Capture the cell that displays the provided text and extract its [X, Y] central coordinate. 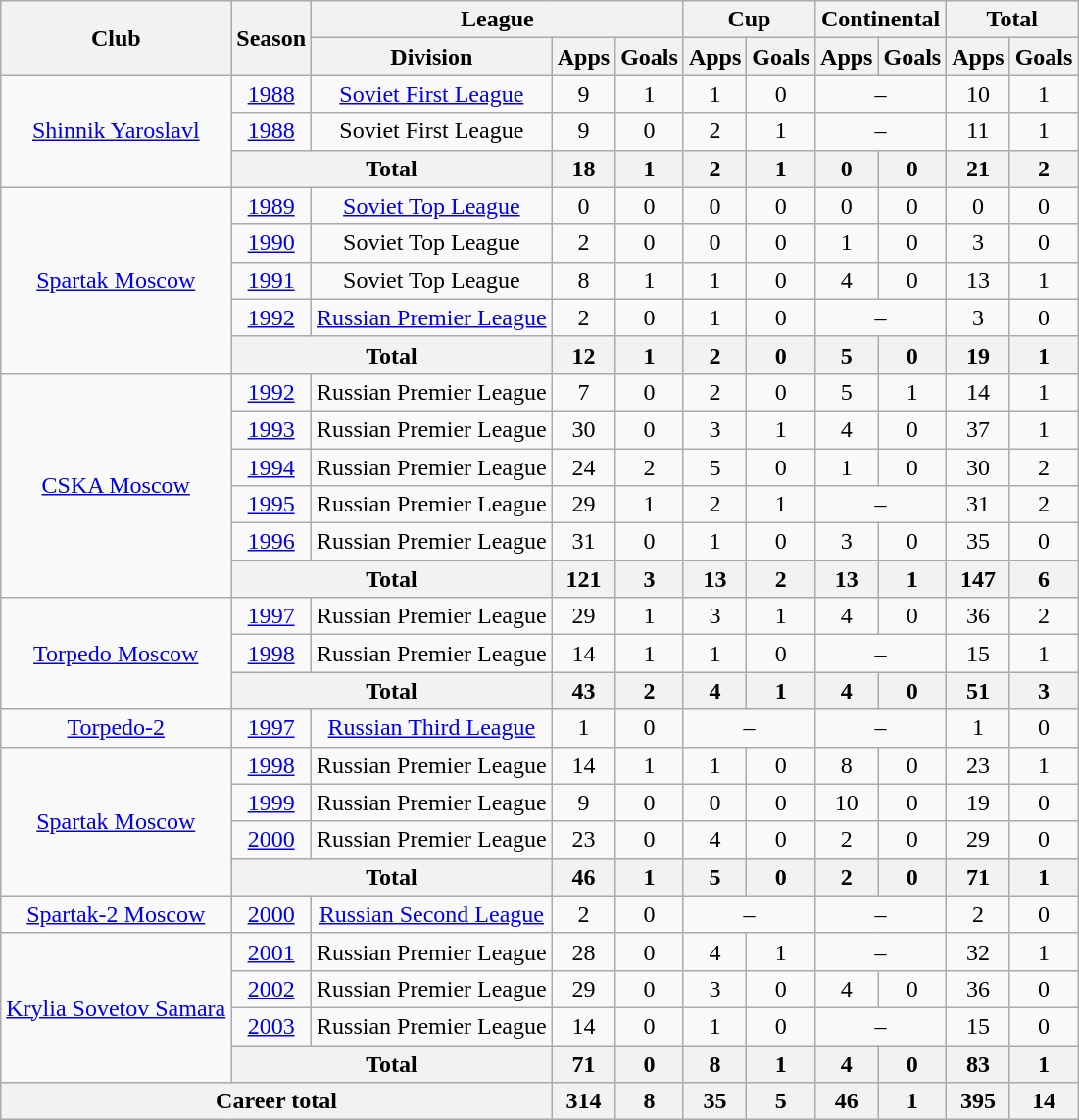
Continental [881, 20]
1994 [271, 467]
Krylia Sovetov Samara [116, 1007]
Shinnik Yaroslavl [116, 131]
1991 [271, 280]
Spartak-2 Moscow [116, 914]
2002 [271, 989]
2003 [271, 1026]
Torpedo Moscow [116, 654]
1993 [271, 429]
Cup [749, 20]
1996 [271, 542]
1999 [271, 803]
18 [583, 169]
2001 [271, 951]
32 [978, 951]
7 [583, 392]
83 [978, 1063]
12 [583, 355]
121 [583, 579]
Russian Third League [432, 728]
Club [116, 38]
11 [978, 131]
6 [1044, 579]
1995 [271, 505]
League [498, 20]
37 [978, 429]
Torpedo-2 [116, 728]
28 [583, 951]
24 [583, 467]
314 [583, 1101]
Division [432, 57]
147 [978, 579]
1990 [271, 243]
Russian Second League [432, 914]
CSKA Moscow [116, 485]
43 [583, 691]
Season [271, 38]
395 [978, 1101]
1989 [271, 206]
51 [978, 691]
21 [978, 169]
Career total [276, 1101]
